Return the (X, Y) coordinate for the center point of the cell that contains the specified text.  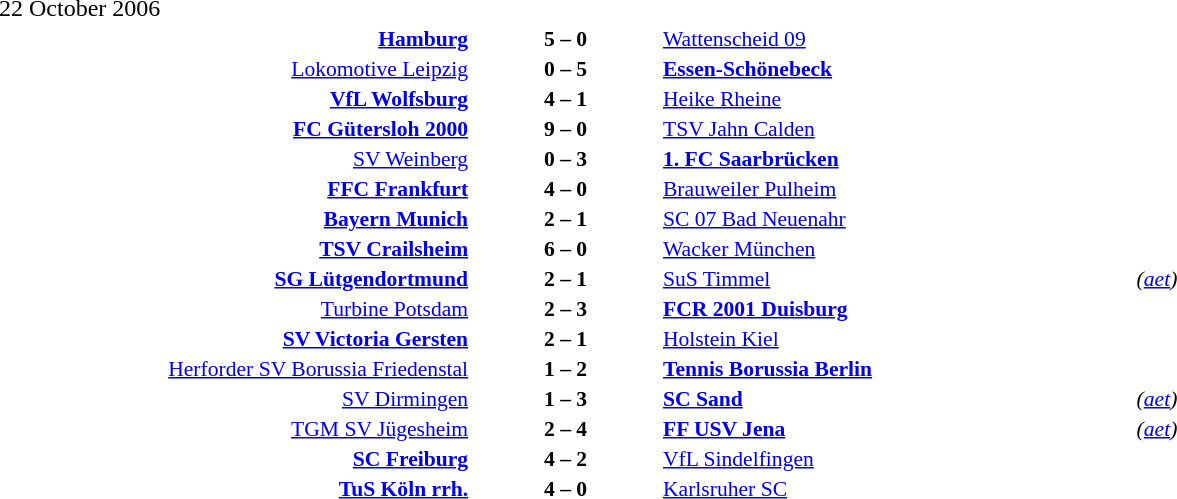
4 – 1 (566, 98)
Brauweiler Pulheim (897, 188)
5 – 0 (566, 38)
6 – 0 (566, 248)
4 – 0 (566, 188)
1 – 3 (566, 398)
SC Sand (897, 398)
SuS Timmel (897, 278)
VfL Sindelfingen (897, 458)
1 – 2 (566, 368)
1. FC Saarbrücken (897, 158)
0 – 3 (566, 158)
0 – 5 (566, 68)
Tennis Borussia Berlin (897, 368)
FCR 2001 Duisburg (897, 308)
FF USV Jena (897, 428)
TSV Jahn Calden (897, 128)
2 – 4 (566, 428)
Holstein Kiel (897, 338)
4 – 2 (566, 458)
2 – 3 (566, 308)
SC 07 Bad Neuenahr (897, 218)
Wacker München (897, 248)
Essen-Schönebeck (897, 68)
Heike Rheine (897, 98)
9 – 0 (566, 128)
Wattenscheid 09 (897, 38)
